Scan for the cell matching the given text and deliver its [x, y] coordinate at center. 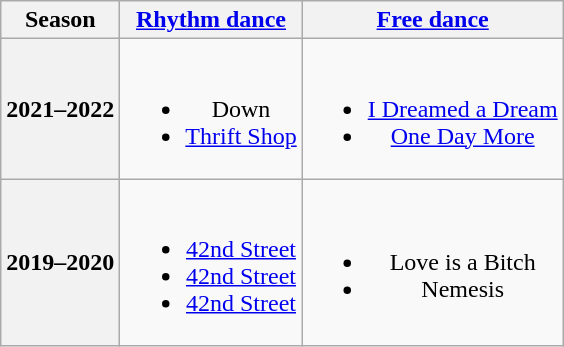
42nd Street 42nd Street 42nd Street [211, 262]
Free dance [432, 20]
Rhythm dance [211, 20]
I Dreamed a DreamOne Day More [432, 109]
2021–2022 [60, 109]
Down Thrift Shop [211, 109]
2019–2020 [60, 262]
Love is a Bitch Nemesis [432, 262]
Season [60, 20]
